Scan for the cell matching the given text and deliver its [X, Y] coordinate at center. 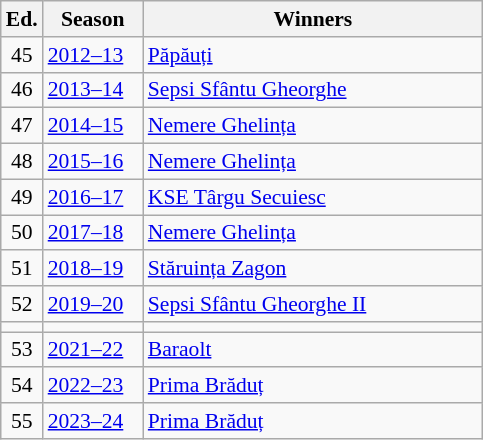
2013–14 [93, 90]
50 [22, 233]
2017–18 [93, 233]
2018–19 [93, 269]
2022–23 [93, 386]
2023–24 [93, 421]
Sepsi Sfântu Gheorghe II [313, 304]
Păpăuți [313, 55]
Winners [313, 19]
54 [22, 386]
2021–22 [93, 350]
Sepsi Sfântu Gheorghe [313, 90]
2016–17 [93, 197]
49 [22, 197]
2012–13 [93, 55]
2019–20 [93, 304]
55 [22, 421]
2014–15 [93, 126]
53 [22, 350]
51 [22, 269]
52 [22, 304]
Stăruința Zagon [313, 269]
48 [22, 162]
Ed. [22, 19]
45 [22, 55]
KSE Târgu Secuiesc [313, 197]
Season [93, 19]
46 [22, 90]
47 [22, 126]
Baraolt [313, 350]
2015–16 [93, 162]
